Capture the cell that displays the provided text and extract its (x, y) central coordinate. 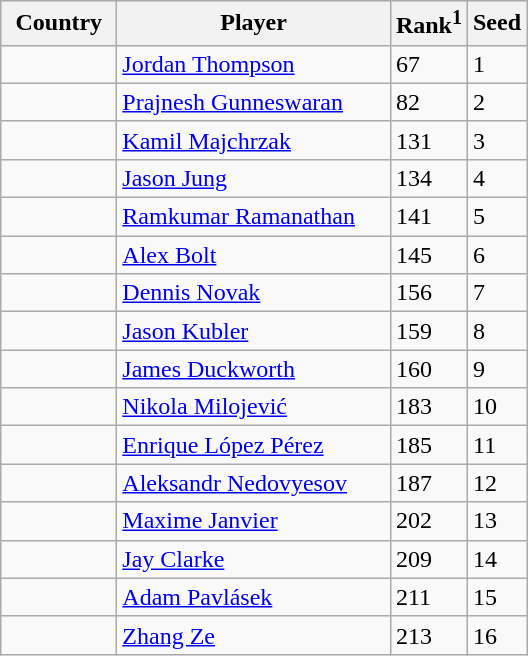
202 (428, 521)
12 (496, 483)
7 (496, 293)
Zhang Ze (254, 635)
Adam Pavlásek (254, 597)
Enrique López Pérez (254, 445)
11 (496, 445)
Jason Jung (254, 178)
Seed (496, 24)
James Duckworth (254, 369)
Maxime Janvier (254, 521)
145 (428, 255)
10 (496, 407)
Aleksandr Nedovyesov (254, 483)
13 (496, 521)
141 (428, 217)
67 (428, 64)
Ramkumar Ramanathan (254, 217)
211 (428, 597)
8 (496, 331)
187 (428, 483)
Alex Bolt (254, 255)
Kamil Majchrzak (254, 140)
2 (496, 102)
Dennis Novak (254, 293)
6 (496, 255)
159 (428, 331)
213 (428, 635)
15 (496, 597)
Nikola Milojević (254, 407)
9 (496, 369)
Country (59, 24)
134 (428, 178)
Jay Clarke (254, 559)
14 (496, 559)
1 (496, 64)
5 (496, 217)
185 (428, 445)
209 (428, 559)
Jason Kubler (254, 331)
Prajnesh Gunneswaran (254, 102)
16 (496, 635)
4 (496, 178)
Jordan Thompson (254, 64)
156 (428, 293)
Rank1 (428, 24)
160 (428, 369)
183 (428, 407)
82 (428, 102)
131 (428, 140)
3 (496, 140)
Player (254, 24)
